Return the [X, Y] coordinate for the center point of the cell that contains the specified text.  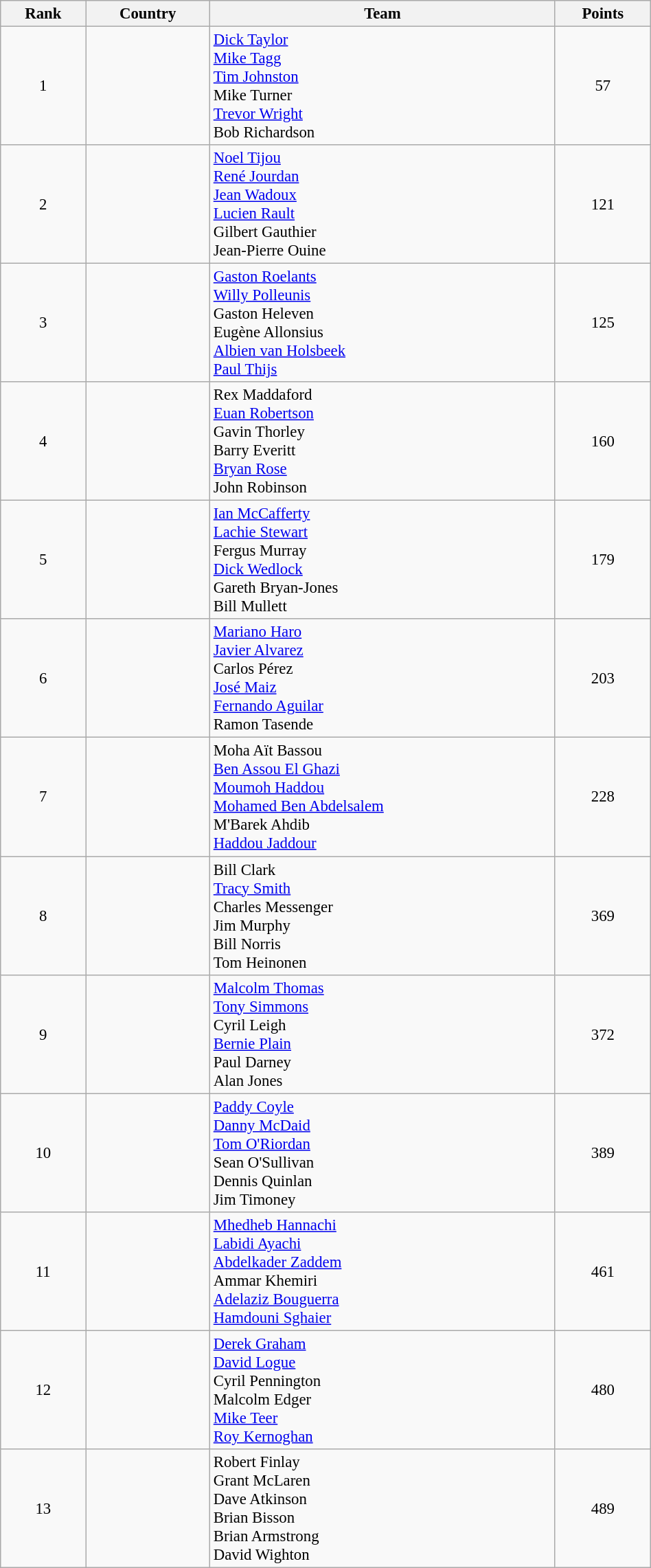
489 [603, 1508]
203 [603, 679]
4 [43, 441]
3 [43, 323]
12 [43, 1390]
389 [603, 1152]
Rex MaddafordEuan RobertsonGavin ThorleyBarry EverittBryan RoseJohn Robinson [382, 441]
Bill ClarkTracy SmithCharles MessengerJim MurphyBill NorrisTom Heinonen [382, 916]
Gaston RoelantsWilly PolleunisGaston HelevenEugène AllonsiusAlbien van HolsbeekPaul Thijs [382, 323]
Paddy CoyleDanny McDaidTom O'RiordanSean O'SullivanDennis QuinlanJim Timoney [382, 1152]
Mhedheb HannachiLabidi AyachiAbdelkader ZaddemAmmar KhemiriAdelaziz BouguerraHamdouni Sghaier [382, 1271]
160 [603, 441]
Team [382, 14]
6 [43, 679]
13 [43, 1508]
Country [148, 14]
57 [603, 87]
Rank [43, 14]
Mariano HaroJavier AlvarezCarlos PérezJosé MaizFernando AguilarRamon Tasende [382, 679]
121 [603, 205]
9 [43, 1034]
369 [603, 916]
125 [603, 323]
Robert FinlayGrant McLarenDave AtkinsonBrian BissonBrian ArmstrongDavid Wighton [382, 1508]
480 [603, 1390]
Moha Aït BassouBen Assou El GhaziMoumoh HaddouMohamed Ben AbdelsalemM'Barek AhdibHaddou Jaddour [382, 797]
228 [603, 797]
1 [43, 87]
5 [43, 560]
8 [43, 916]
10 [43, 1152]
Dick TaylorMike TaggTim JohnstonMike TurnerTrevor WrightBob Richardson [382, 87]
Malcolm ThomasTony SimmonsCyril LeighBernie PlainPaul DarneyAlan Jones [382, 1034]
11 [43, 1271]
2 [43, 205]
7 [43, 797]
Points [603, 14]
Derek GrahamDavid LogueCyril PenningtonMalcolm EdgerMike TeerRoy Kernoghan [382, 1390]
Ian McCaffertyLachie StewartFergus MurrayDick WedlockGareth Bryan-JonesBill Mullett [382, 560]
372 [603, 1034]
461 [603, 1271]
179 [603, 560]
Noel TijouRené JourdanJean WadouxLucien RaultGilbert GauthierJean-Pierre Ouine [382, 205]
